Locate the cell with the specified text and output its (X, Y) center coordinate. 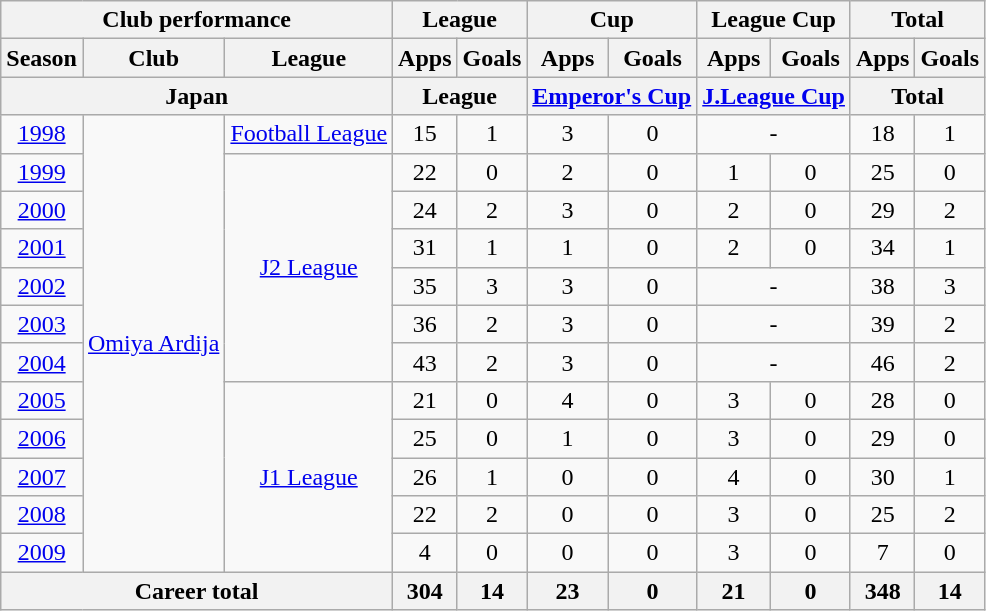
35 (425, 286)
2003 (42, 324)
1998 (42, 134)
Club (153, 58)
38 (882, 286)
2009 (42, 553)
15 (425, 134)
34 (882, 248)
Club performance (197, 20)
1999 (42, 172)
J1 League (309, 476)
Career total (197, 591)
Cup (612, 20)
23 (568, 591)
304 (425, 591)
7 (882, 553)
46 (882, 362)
30 (882, 477)
348 (882, 591)
2005 (42, 400)
Japan (197, 96)
2000 (42, 210)
Omiya Ardija (153, 344)
J.League Cup (774, 96)
2001 (42, 248)
2002 (42, 286)
2007 (42, 477)
26 (425, 477)
43 (425, 362)
Football League (309, 134)
18 (882, 134)
24 (425, 210)
League Cup (774, 20)
2006 (42, 438)
39 (882, 324)
Emperor's Cup (612, 96)
Season (42, 58)
36 (425, 324)
J2 League (309, 267)
2008 (42, 515)
31 (425, 248)
2004 (42, 362)
28 (882, 400)
